Output the [X, Y] coordinate of the center of the cell containing the given text.  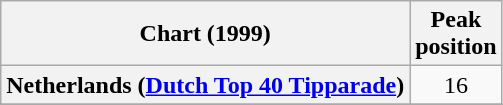
Peakposition [456, 34]
Netherlands (Dutch Top 40 Tipparade) [206, 85]
16 [456, 85]
Chart (1999) [206, 34]
